Identify which cell holds the provided text, then report its (X, Y) central coordinate. 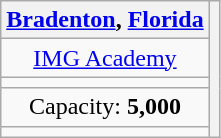
Capacity: 5,000 (105, 107)
IMG Academy (105, 58)
Bradenton, Florida (105, 20)
